Provide the [X, Y] coordinate of the cell's center where the given text is located.  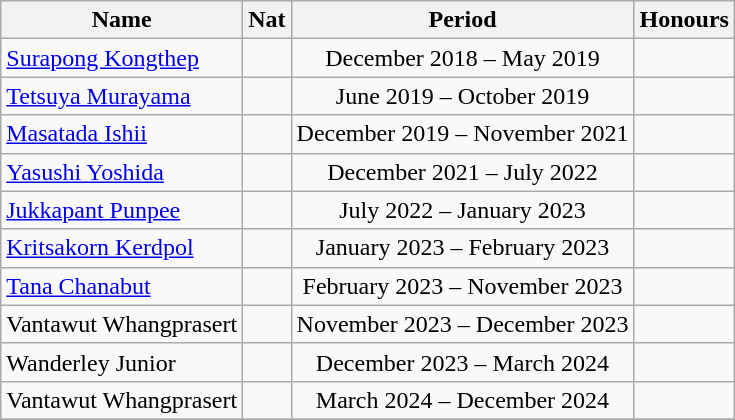
December 2021 – July 2022 [462, 172]
Wanderley Junior [122, 362]
December 2023 – March 2024 [462, 362]
November 2023 – December 2023 [462, 324]
Yasushi Yoshida [122, 172]
Surapong Kongthep [122, 58]
Jukkapant Punpee [122, 210]
February 2023 – November 2023 [462, 286]
Name [122, 20]
July 2022 – January 2023 [462, 210]
March 2024 – December 2024 [462, 400]
Period [462, 20]
December 2019 – November 2021 [462, 134]
Masatada Ishii [122, 134]
Tetsuya Murayama [122, 96]
June 2019 – October 2019 [462, 96]
Nat [267, 20]
Tana Chanabut [122, 286]
Kritsakorn Kerdpol [122, 248]
January 2023 – February 2023 [462, 248]
December 2018 – May 2019 [462, 58]
Honours [684, 20]
